Provide the (x, y) coordinate of the cell's center where the given text is located.  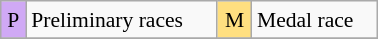
Preliminary races (122, 20)
P (13, 20)
M (234, 20)
Medal race (315, 20)
